Output the (X, Y) coordinate of the center of the cell containing the given text.  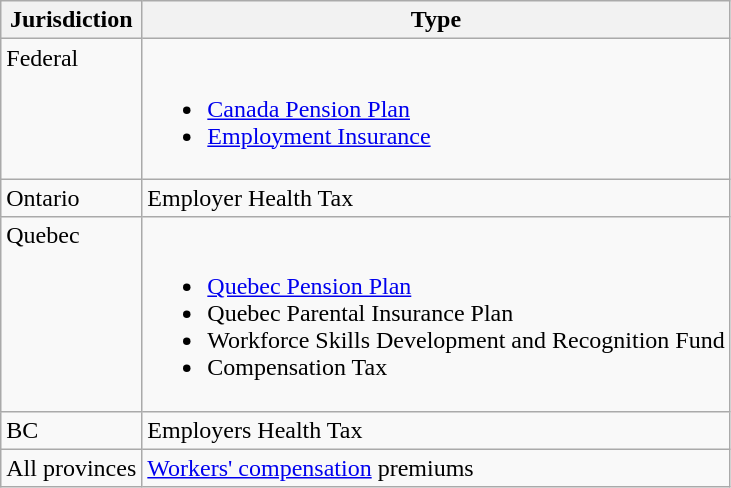
Federal (72, 109)
Employer Health Tax (436, 198)
Type (436, 20)
Jurisdiction (72, 20)
Workers' compensation premiums (436, 468)
Ontario (72, 198)
Canada Pension PlanEmployment Insurance (436, 109)
All provinces (72, 468)
Quebec Pension PlanQuebec Parental Insurance PlanWorkforce Skills Development and Recognition FundCompensation Tax (436, 314)
BC (72, 430)
Employers Health Tax (436, 430)
Quebec (72, 314)
